Extract the (x, y) coordinate from the center of the cell holding the provided text.  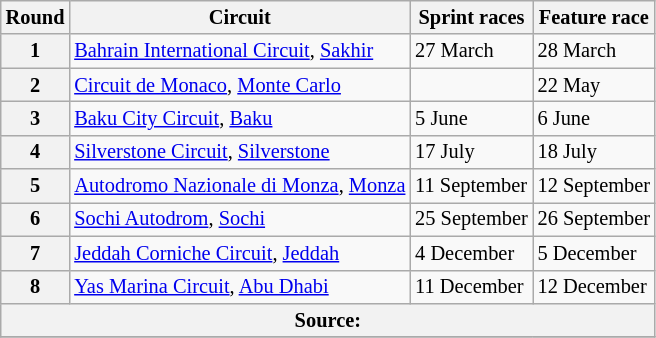
1 (36, 51)
Baku City Circuit, Baku (240, 118)
Circuit (240, 17)
3 (36, 118)
Sochi Autodrom, Sochi (240, 219)
Source: (328, 320)
8 (36, 287)
Sprint races (471, 17)
4 (36, 152)
Bahrain International Circuit, Sakhir (240, 51)
11 December (471, 287)
Silverstone Circuit, Silverstone (240, 152)
4 December (471, 253)
Jeddah Corniche Circuit, Jeddah (240, 253)
6 (36, 219)
25 September (471, 219)
2 (36, 85)
11 September (471, 186)
Circuit de Monaco, Monte Carlo (240, 85)
Feature race (594, 17)
22 May (594, 85)
26 September (594, 219)
28 March (594, 51)
6 June (594, 118)
Round (36, 17)
5 (36, 186)
Autodromo Nazionale di Monza, Monza (240, 186)
12 December (594, 287)
12 September (594, 186)
27 March (471, 51)
Yas Marina Circuit, Abu Dhabi (240, 287)
5 December (594, 253)
7 (36, 253)
5 June (471, 118)
17 July (471, 152)
18 July (594, 152)
